Return [X, Y] of the center of cell containing provided text 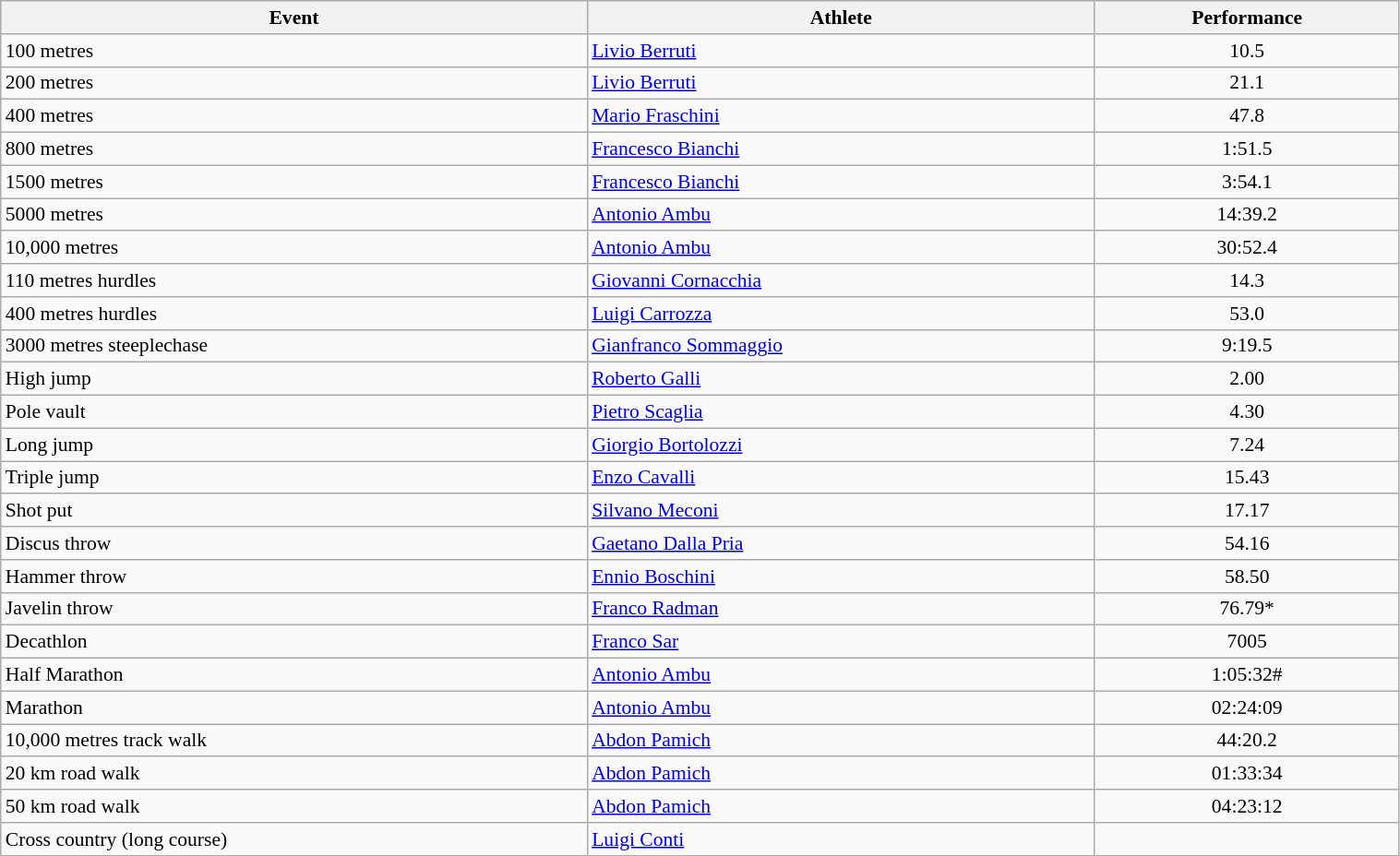
Hammer throw [293, 577]
14.3 [1247, 280]
Marathon [293, 707]
7005 [1247, 642]
1:51.5 [1247, 149]
30:52.4 [1247, 248]
Shot put [293, 511]
Franco Radman [841, 609]
200 metres [293, 83]
Gianfranco Sommaggio [841, 346]
Silvano Meconi [841, 511]
20 km road walk [293, 774]
14:39.2 [1247, 215]
7.24 [1247, 445]
21.1 [1247, 83]
76.79* [1247, 609]
Performance [1247, 18]
Long jump [293, 445]
58.50 [1247, 577]
3000 metres steeplechase [293, 346]
54.16 [1247, 543]
5000 metres [293, 215]
Pietro Scaglia [841, 412]
Triple jump [293, 478]
10,000 metres track walk [293, 741]
Gaetano Dalla Pria [841, 543]
Roberto Galli [841, 379]
High jump [293, 379]
53.0 [1247, 314]
50 km road walk [293, 806]
15.43 [1247, 478]
Pole vault [293, 412]
47.8 [1247, 116]
2.00 [1247, 379]
04:23:12 [1247, 806]
10.5 [1247, 51]
Half Marathon [293, 675]
110 metres hurdles [293, 280]
Franco Sar [841, 642]
44:20.2 [1247, 741]
100 metres [293, 51]
Luigi Carrozza [841, 314]
Enzo Cavalli [841, 478]
Giorgio Bortolozzi [841, 445]
Javelin throw [293, 609]
17.17 [1247, 511]
01:33:34 [1247, 774]
Decathlon [293, 642]
Mario Fraschini [841, 116]
10,000 metres [293, 248]
1:05:32# [1247, 675]
Giovanni Cornacchia [841, 280]
Luigi Conti [841, 839]
02:24:09 [1247, 707]
800 metres [293, 149]
Athlete [841, 18]
4.30 [1247, 412]
3:54.1 [1247, 182]
Event [293, 18]
Cross country (long course) [293, 839]
400 metres hurdles [293, 314]
400 metres [293, 116]
1500 metres [293, 182]
Discus throw [293, 543]
9:19.5 [1247, 346]
Ennio Boschini [841, 577]
